Capture the cell that displays the provided text and extract its [X, Y] central coordinate. 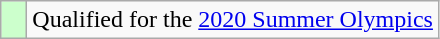
Qualified for the 2020 Summer Olympics [233, 20]
